Determine the (X, Y) coordinate at the center of the cell enclosing the given text.  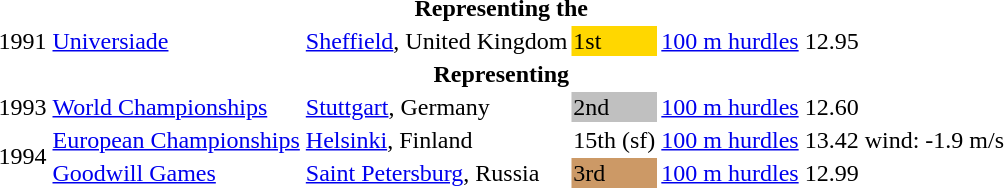
1st (614, 41)
12.99 (832, 173)
Universiade (176, 41)
Saint Petersburg, Russia (436, 173)
15th (sf) (614, 140)
Stuttgart, Germany (436, 107)
Sheffield, United Kingdom (436, 41)
13.42 (832, 140)
3rd (614, 173)
World Championships (176, 107)
Helsinki, Finland (436, 140)
12.60 (832, 107)
2nd (614, 107)
12.95 (832, 41)
European Championships (176, 140)
Goodwill Games (176, 173)
